Extract the [x, y] coordinate from the center of the cell holding the provided text.  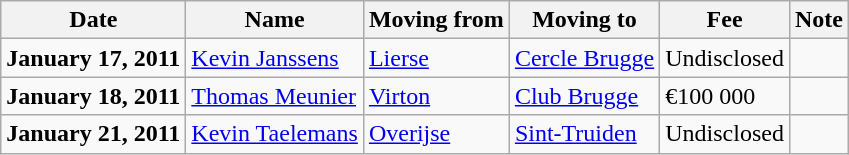
Cercle Brugge [584, 58]
Club Brugge [584, 96]
Kevin Taelemans [275, 134]
Kevin Janssens [275, 58]
Name [275, 20]
Moving to [584, 20]
Thomas Meunier [275, 96]
Fee [725, 20]
January 17, 2011 [94, 58]
€100 000 [725, 96]
Virton [436, 96]
Overijse [436, 134]
January 21, 2011 [94, 134]
January 18, 2011 [94, 96]
Lierse [436, 58]
Note [818, 20]
Moving from [436, 20]
Sint-Truiden [584, 134]
Date [94, 20]
